Extract the [X, Y] coordinate from the center of the cell holding the provided text.  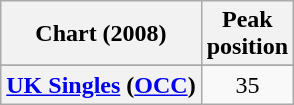
UK Singles (OCC) [101, 85]
35 [247, 85]
Chart (2008) [101, 34]
Peakposition [247, 34]
